Return the (x, y) coordinate for the center point of the cell that contains the specified text.  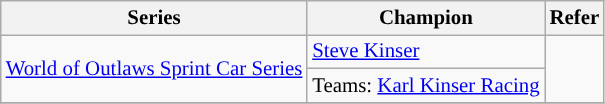
Series (154, 18)
Steve Kinser (426, 51)
Refer (574, 18)
World of Outlaws Sprint Car Series (154, 68)
Champion (426, 18)
Teams: Karl Kinser Racing (426, 85)
